Identify which cell holds the provided text, then report its (x, y) central coordinate. 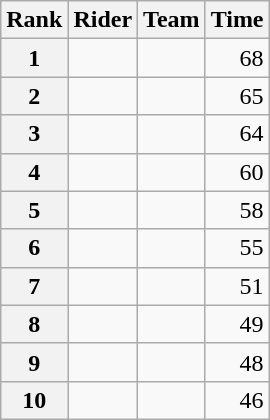
60 (237, 172)
51 (237, 286)
Rider (103, 20)
6 (34, 248)
Team (172, 20)
1 (34, 58)
64 (237, 134)
5 (34, 210)
65 (237, 96)
49 (237, 324)
Rank (34, 20)
46 (237, 400)
55 (237, 248)
58 (237, 210)
2 (34, 96)
9 (34, 362)
48 (237, 362)
7 (34, 286)
4 (34, 172)
68 (237, 58)
Time (237, 20)
3 (34, 134)
8 (34, 324)
10 (34, 400)
